Locate the cell with the specified text and output its (X, Y) center coordinate. 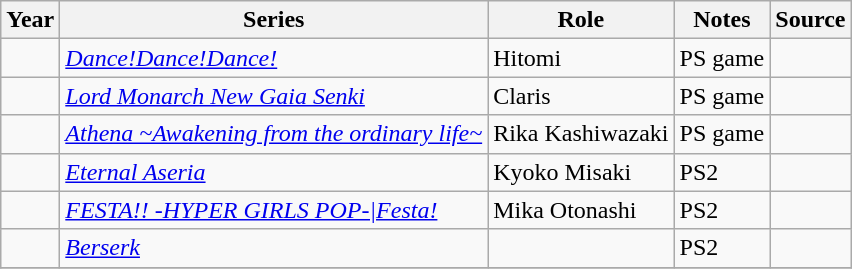
Kyoko Misaki (581, 172)
Notes (722, 20)
Lord Monarch New Gaia Senki (274, 96)
Claris (581, 96)
Dance!Dance!Dance! (274, 58)
Year (30, 20)
Role (581, 20)
Athena ~Awakening from the ordinary life~ (274, 134)
Rika Kashiwazaki (581, 134)
Hitomi (581, 58)
Source (810, 20)
Mika Otonashi (581, 210)
Berserk (274, 248)
FESTA!! -HYPER GIRLS POP-|Festa! (274, 210)
Eternal Aseria (274, 172)
Series (274, 20)
